Find where the given text appears and provide that cell's center as [X, Y] coordinate. 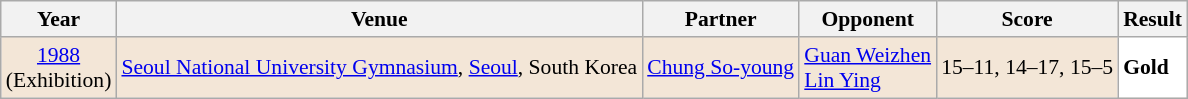
Venue [379, 19]
Score [1027, 19]
Opponent [868, 19]
Result [1152, 19]
Chung So-young [720, 68]
Partner [720, 19]
Seoul National University Gymnasium, Seoul, South Korea [379, 68]
Year [59, 19]
1988(Exhibition) [59, 68]
15–11, 14–17, 15–5 [1027, 68]
Gold [1152, 68]
Guan Weizhen Lin Ying [868, 68]
